Pinpoint the cell where the given text exists, returning its (x, y) midpoint coordinate. 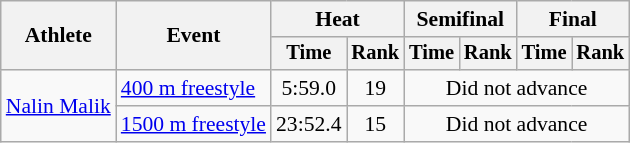
5:59.0 (308, 88)
23:52.4 (308, 124)
19 (375, 88)
Semifinal (460, 19)
15 (375, 124)
Athlete (58, 36)
400 m freestyle (194, 88)
1500 m freestyle (194, 124)
Heat (338, 19)
Event (194, 36)
Final (573, 19)
Nalin Malik (58, 106)
